Capture the cell that displays the provided text and extract its [x, y] central coordinate. 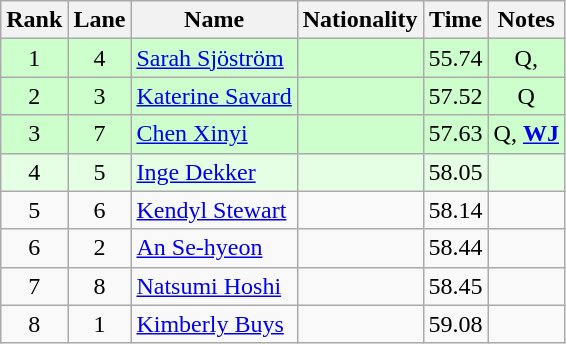
Sarah Sjöström [214, 58]
Q [526, 96]
Lane [100, 20]
Kendyl Stewart [214, 210]
Kimberly Buys [214, 324]
Name [214, 20]
55.74 [456, 58]
Natsumi Hoshi [214, 286]
58.05 [456, 172]
Katerine Savard [214, 96]
Notes [526, 20]
Inge Dekker [214, 172]
59.08 [456, 324]
Time [456, 20]
Q, [526, 58]
An Se-hyeon [214, 248]
57.63 [456, 134]
Rank [34, 20]
58.14 [456, 210]
58.45 [456, 286]
57.52 [456, 96]
Chen Xinyi [214, 134]
Q, WJ [526, 134]
Nationality [360, 20]
58.44 [456, 248]
